Detect which cell encompasses the target text, then output its (X, Y) center coordinate. 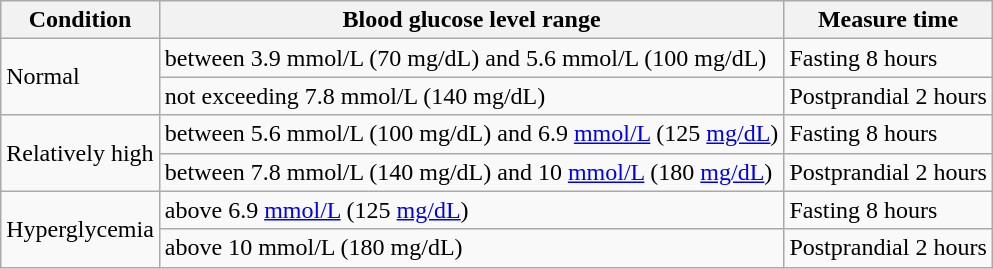
Condition (80, 20)
above 6.9 mmol/L (125 mg/dL) (472, 210)
Normal (80, 77)
between 3.9 mmol/L (70 mg/dL) and 5.6 mmol/L (100 mg/dL) (472, 58)
above 10 mmol/L (180 mg/dL) (472, 248)
Relatively high (80, 153)
between 5.6 mmol/L (100 mg/dL) and 6.9 mmol/L (125 mg/dL) (472, 134)
Hyperglycemia (80, 229)
Measure time (888, 20)
Blood glucose level range (472, 20)
not exceeding 7.8 mmol/L (140 mg/dL) (472, 96)
between 7.8 mmol/L (140 mg/dL) and 10 mmol/L (180 mg/dL) (472, 172)
